Extract the [x, y] coordinate from the center of the cell holding the provided text.  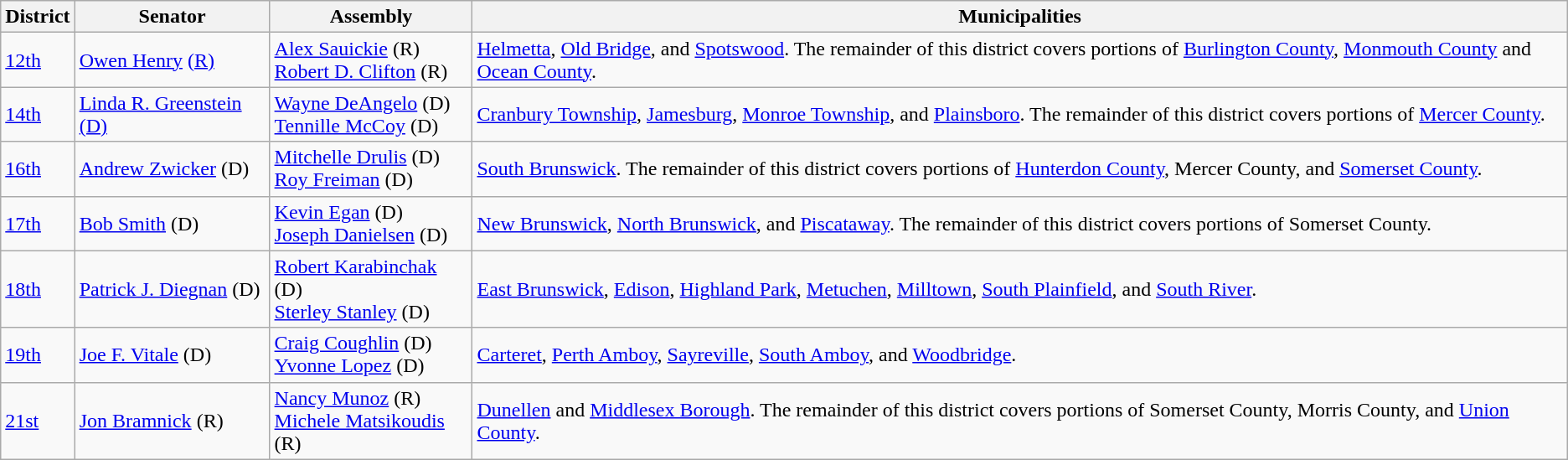
Carteret, Perth Amboy, Sayreville, South Amboy, and Woodbridge. [1020, 355]
19th [38, 355]
17th [38, 223]
21st [38, 421]
Dunellen and Middlesex Borough. The remainder of this district covers portions of Somerset County, Morris County, and Union County. [1020, 421]
Bob Smith (D) [173, 223]
Kevin Egan (D)Joseph Danielsen (D) [371, 223]
East Brunswick, Edison, Highland Park, Metuchen, Milltown, South Plainfield, and South River. [1020, 289]
Nancy Munoz (R)Michele Matsikoudis (R) [371, 421]
Linda R. Greenstein (D) [173, 114]
Alex Sauickie (R)Robert D. Clifton (R) [371, 60]
18th [38, 289]
New Brunswick, North Brunswick, and Piscataway. The remainder of this district covers portions of Somerset County. [1020, 223]
Robert Karabinchak (D)Sterley Stanley (D) [371, 289]
Municipalities [1020, 17]
Joe F. Vitale (D) [173, 355]
Helmetta, Old Bridge, and Spotswood. The remainder of this district covers portions of Burlington County, Monmouth County and Ocean County. [1020, 60]
Owen Henry (R) [173, 60]
Assembly [371, 17]
Senator [173, 17]
16th [38, 169]
Andrew Zwicker (D) [173, 169]
12th [38, 60]
South Brunswick. The remainder of this district covers portions of Hunterdon County, Mercer County, and Somerset County. [1020, 169]
14th [38, 114]
Cranbury Township, Jamesburg, Monroe Township, and Plainsboro. The remainder of this district covers portions of Mercer County. [1020, 114]
Wayne DeAngelo (D)Tennille McCoy (D) [371, 114]
District [38, 17]
Mitchelle Drulis (D)Roy Freiman (D) [371, 169]
Craig Coughlin (D)Yvonne Lopez (D) [371, 355]
Patrick J. Diegnan (D) [173, 289]
Jon Bramnick (R) [173, 421]
